Find where the given text appears and provide that cell's center as [X, Y] coordinate. 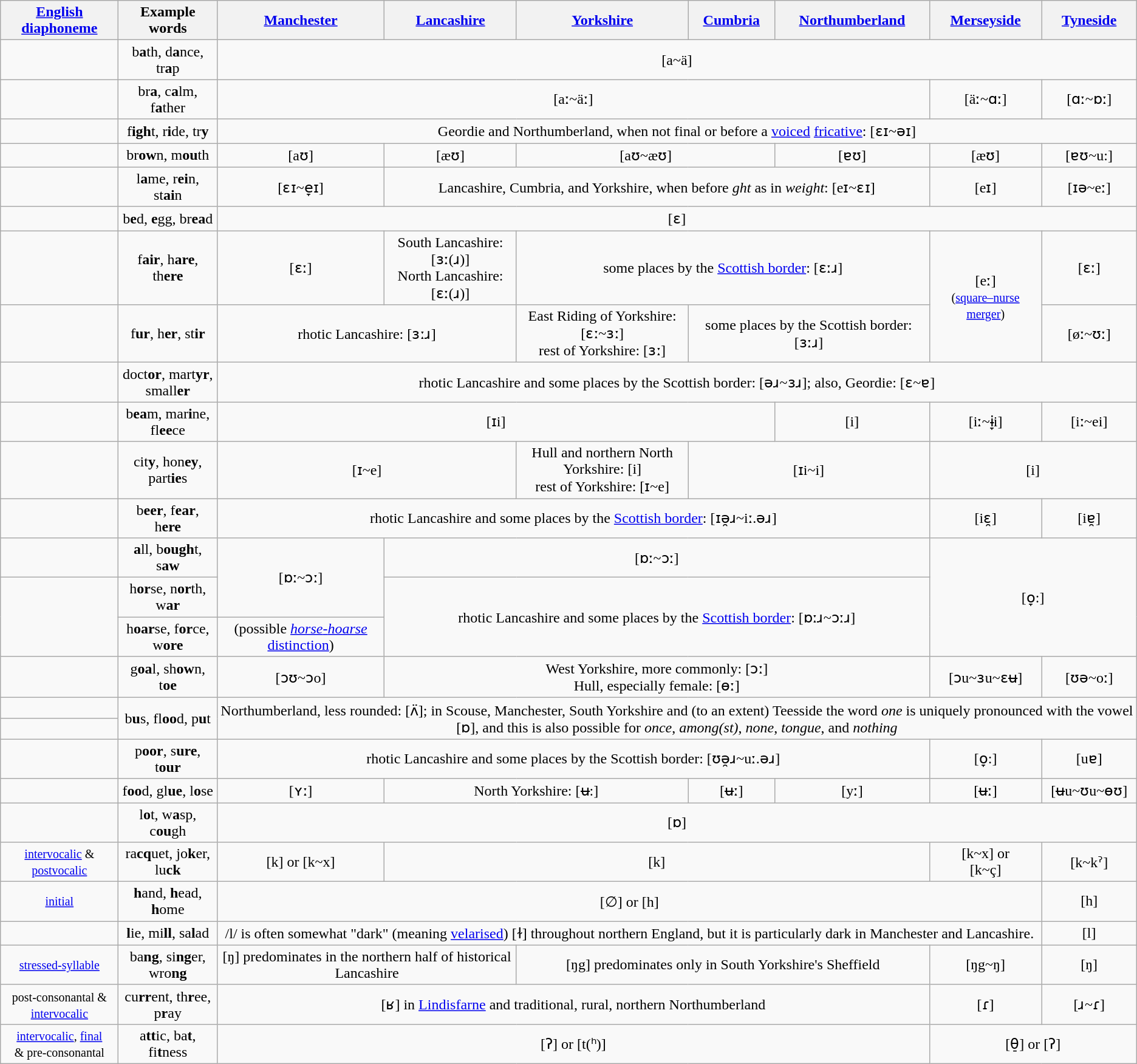
[ɪi] [496, 421]
horse, north, war [168, 598]
[ŋg~ŋ] [985, 964]
[ɐʊ~u:] [1089, 155]
[ɐʊ] [852, 155]
[aʊ~æʊ] [645, 155]
[ʏː] [301, 791]
food, glue, lose [168, 791]
[ɹ~ɾ] [1089, 1004]
[ʔ] or [t(ʰ)] [573, 1043]
bed, egg, bread [168, 219]
Cumbria [731, 21]
[ɔu~ɜu~ɛʉ] [985, 677]
rhotic Lancashire and some places by the Scottish border: [ʊə̯ɹ~uː.əɹ] [573, 759]
[ɑː~ɒː] [1089, 100]
intervocalic, final & pre-consonantal [60, 1043]
some places by the Scottish border: [ɜːɹ] [809, 334]
hoarse, force, wore [168, 636]
racquet, joker, luck [168, 862]
[ŋ] [1089, 964]
goal, shown, toe [168, 677]
Tyneside [1089, 21]
[θ̠] or [ʔ] [1033, 1043]
[l] [1089, 933]
lot, wasp, cough [168, 822]
bath, dance, trap [168, 60]
[ɾ] [985, 1004]
[h] [1089, 901]
fair, hare, there [168, 268]
[aʊ] [301, 155]
[k~x] or [k~ç] [985, 862]
[eː] (square–nurse merger) [985, 296]
[uɐ] [1089, 759]
bra, calm, father [168, 100]
fight, ride, try [168, 131]
English diaphoneme [60, 21]
initial [60, 901]
[aː~äː] [573, 100]
[ʉu~ʊu~ɵʊ] [1089, 791]
North Yorkshire: [ʉ:] [536, 791]
/l/ is often somewhat "dark" (meaning velarised) [ɫ] throughout northern England, but it is particularly dark in Manchester and Lancashire. [630, 933]
current, three, pray [168, 1004]
[iː~ei] [1089, 421]
South Lancashire: [ɜː(ɹ)]North Lancashire: [ɛː(ɹ)] [451, 268]
fur, her, stir [168, 334]
[ɒ] [677, 822]
beam, marine, fleece [168, 421]
West Yorkshire, more commonly: [ɔː]Hull, especially female: [ɵː] [657, 677]
beer, fear, here [168, 517]
rhotic Lancashire and some places by the Scottish border: [əɹ~ɜɹ]; also, Geordie: [ɛ~ɐ] [677, 383]
intervocalic & postvocalic [60, 862]
[ŋg] predominates only in South Yorkshire's Sheffield [723, 964]
Northumberland [852, 21]
doctor, martyr, smaller [168, 383]
[iɐ̯] [1089, 517]
[k] [657, 862]
Merseyside [985, 21]
[äː~ɑː] [985, 100]
stressed-syllable [60, 964]
[øː~ʊː] [1089, 334]
[iː~ɨ̞i] [985, 421]
Hull and northern North Yorkshire: [i]rest of Yorkshire: [ɪ~e] [602, 470]
rhotic Lancashire: [ɜːɹ] [367, 334]
Yorkshire [602, 21]
[ɛɪ~e̞ɪ] [301, 187]
[ɪ~e] [367, 470]
bang, singer, wrong [168, 964]
[∅] or [h] [630, 901]
[k] or [k~x] [301, 862]
bus, flood, put [168, 718]
Lancashire [451, 21]
[ʊə~oː] [1089, 677]
lame, rein, stain [168, 187]
poor, sure, tour [168, 759]
all, bought, saw [168, 558]
East Riding of Yorkshire: [ɛː~ɜː]rest of Yorkshire: [ɜː] [602, 334]
[yː] [852, 791]
[k~kˀ] [1089, 862]
[ɪə~eː] [1089, 187]
Manchester [301, 21]
post-consonantal & intervocalic [60, 1004]
[ɔʊ~ɔo] [301, 677]
[eɪ] [985, 187]
Lancashire, Cumbria, and Yorkshire, when before ght as in weight: [eɪ~ɛɪ] [657, 187]
[ŋ] predominates in the northern half of historical Lancashire [367, 964]
Geordie and Northumberland, when not final or before a voiced fricative: [ɛɪ~əɪ] [677, 131]
hand, head, home [168, 901]
[ɪi~i] [809, 470]
city, honey, parties [168, 470]
some places by the Scottish border: [ɛːɹ] [723, 268]
attic, bat, fitness [168, 1043]
[ɛ] [677, 219]
rhotic Lancashire and some places by the Scottish border: [ɒːɹ~ɔːɹ] [657, 617]
rhotic Lancashire and some places by the Scottish border: [ɪə̯ɹ~iː.əɹ] [573, 517]
brown, mouth [168, 155]
[a~ä] [677, 60]
[ʁ] in Lindisfarne and traditional, rural, northern Northumberland [573, 1004]
Example words [168, 21]
lie, mill, salad [168, 933]
(possible horse-hoarse distinction) [301, 636]
[iɛ̯] [985, 517]
